Output the [x, y] coordinate of the center of the cell containing the given text.  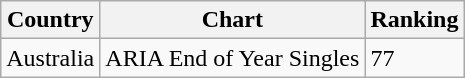
ARIA End of Year Singles [232, 58]
Australia [50, 58]
Ranking [414, 20]
Chart [232, 20]
Country [50, 20]
77 [414, 58]
